Find where the given text appears and provide that cell's center as [X, Y] coordinate. 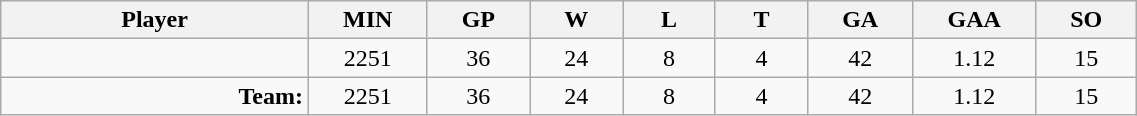
GAA [974, 20]
W [576, 20]
Team: [155, 96]
GA [860, 20]
Player [155, 20]
T [761, 20]
SO [1086, 20]
GP [478, 20]
MIN [368, 20]
L [669, 20]
